For the text-containing cell, return its midpoint in [x, y] coordinate format. 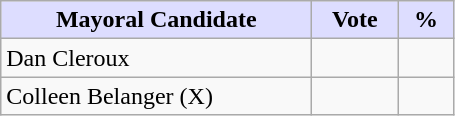
Mayoral Candidate [156, 20]
% [426, 20]
Colleen Belanger (X) [156, 96]
Vote [355, 20]
Dan Cleroux [156, 58]
